Return the [X, Y] coordinate for the center point of the cell that contains the specified text.  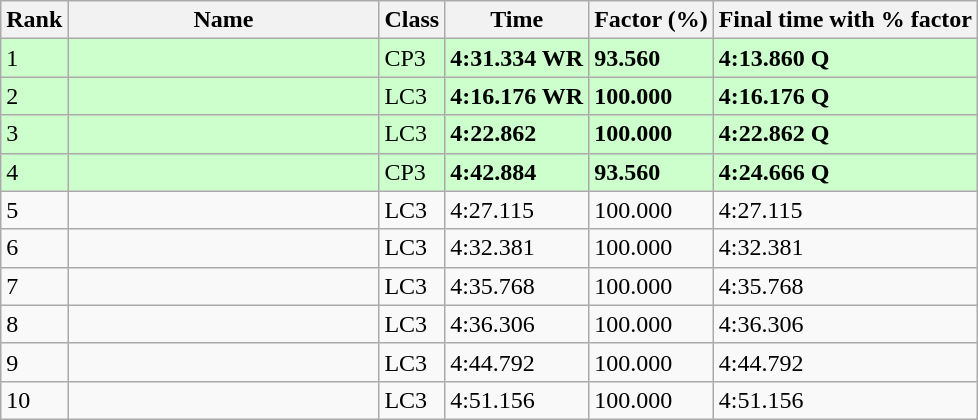
2 [34, 96]
10 [34, 400]
Final time with % factor [845, 20]
4:42.884 [517, 172]
9 [34, 362]
4 [34, 172]
3 [34, 134]
4:22.862 [517, 134]
7 [34, 286]
4:16.176 Q [845, 96]
4:16.176 WR [517, 96]
Time [517, 20]
4:13.860 Q [845, 58]
5 [34, 210]
4:24.666 Q [845, 172]
4:31.334 WR [517, 58]
Rank [34, 20]
Name [224, 20]
6 [34, 248]
1 [34, 58]
Factor (%) [652, 20]
4:22.862 Q [845, 134]
Class [412, 20]
8 [34, 324]
